Return (X, Y) of the center of cell containing provided text 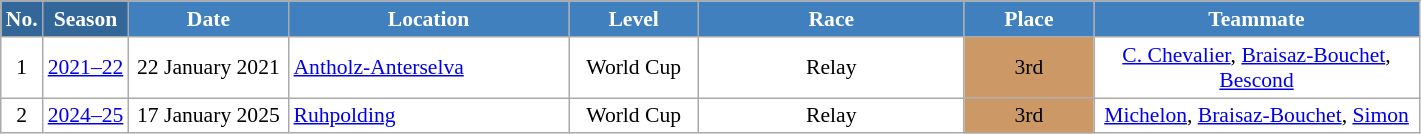
Level (634, 19)
17 January 2025 (208, 116)
Race (832, 19)
Teammate (1256, 19)
Season (86, 19)
1 (22, 68)
Ruhpolding (428, 116)
Location (428, 19)
No. (22, 19)
Date (208, 19)
2 (22, 116)
22 January 2021 (208, 68)
2021–22 (86, 68)
Michelon, Braisaz-Bouchet, Simon (1256, 116)
Place (1029, 19)
2024–25 (86, 116)
Antholz-Anterselva (428, 68)
C. Chevalier, Braisaz-Bouchet, Bescond (1256, 68)
